For the text-containing cell, return its midpoint in (X, Y) coordinate format. 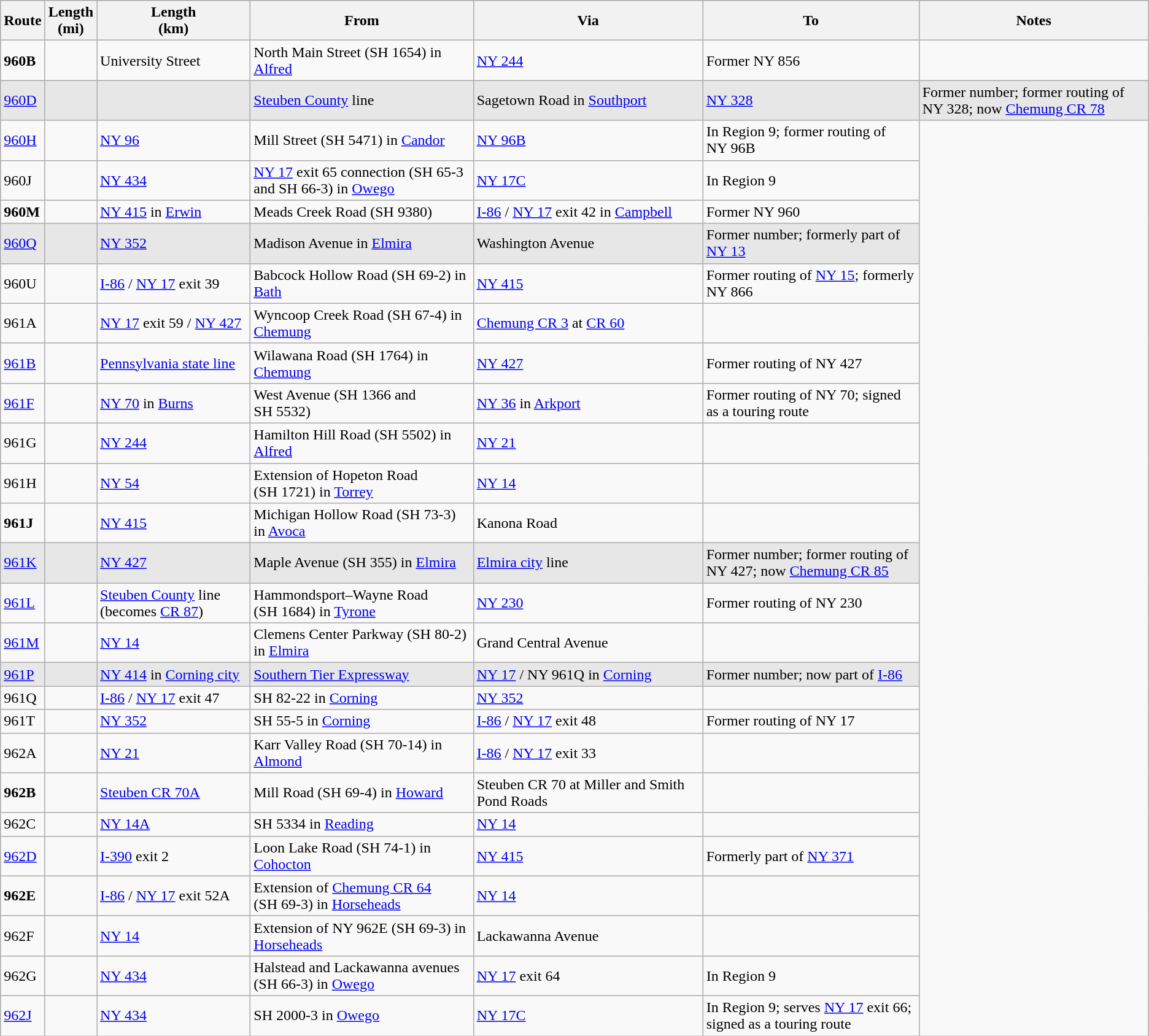
961G (23, 443)
I-86 / NY 17 exit 39 (174, 284)
Via (588, 21)
NY 70 in Burns (174, 403)
Mill Road (SH 69-4) in Howard (362, 793)
962C (23, 824)
NY 96 (174, 140)
960M (23, 212)
Grand Central Avenue (588, 643)
Former NY 856 (811, 60)
Steuben County line (becomes CR 87) (174, 603)
In Region 9; former routing of NY 96B (811, 140)
960J (23, 180)
Former number; now part of I-86 (811, 675)
NY 17 / NY 961Q in Corning (588, 675)
NY 230 (588, 603)
Route (23, 21)
962J (23, 1015)
961H (23, 482)
SH 2000-3 in Owego (362, 1015)
960Q (23, 243)
Former routing of NY 427 (811, 363)
Former number; formerly part of NY 13 (811, 243)
Chemung CR 3 at CR 60 (588, 323)
961A (23, 323)
West Avenue (SH 1366 and SH 5532) (362, 403)
Former NY 960 (811, 212)
Halstead and Lackawanna avenues (SH 66-3) in Owego (362, 976)
I-86 / NY 17 exit 48 (588, 721)
Length(km) (174, 21)
SH 82-22 in Corning (362, 698)
SH 55-5 in Corning (362, 721)
Pennsylvania state line (174, 363)
Length(mi) (71, 21)
Former number; former routing of NY 328; now Chemung CR 78 (1034, 101)
Notes (1034, 21)
Former routing of NY 15; formerly NY 866 (811, 284)
Steuben CR 70 at Miller and Smith Pond Roads (588, 793)
961T (23, 721)
Sagetown Road in Southport (588, 101)
Washington Avenue (588, 243)
In Region 9; serves NY 17 exit 66; signed as a touring route (811, 1015)
Kanona Road (588, 523)
Karr Valley Road (SH 70-14) in Almond (362, 752)
NY 328 (811, 101)
Former routing of NY 17 (811, 721)
To (811, 21)
961K (23, 563)
961P (23, 675)
I-86 / NY 17 exit 42 in Campbell (588, 212)
962A (23, 752)
NY 17 exit 65 connection (SH 65-3 and SH 66-3) in Owego (362, 180)
NY 96B (588, 140)
Former number; former routing of NY 427; now Chemung CR 85 (811, 563)
NY 415 in Erwin (174, 212)
960H (23, 140)
Extension of Hopeton Road (SH 1721) in Torrey (362, 482)
I-86 / NY 17 exit 33 (588, 752)
From (362, 21)
Lackawanna Avenue (588, 935)
Former routing of NY 70; signed as a touring route (811, 403)
960U (23, 284)
NY 414 in Corning city (174, 675)
961B (23, 363)
962B (23, 793)
Loon Lake Road (SH 74-1) in Cohocton (362, 856)
SH 5334 in Reading (362, 824)
NY 17 exit 59 / NY 427 (174, 323)
Extension of NY 962E (SH 69-3) in Horseheads (362, 935)
962E (23, 896)
NY 14A (174, 824)
Steuben CR 70A (174, 793)
Michigan Hollow Road (SH 73-3) in Avoca (362, 523)
Former routing of NY 230 (811, 603)
NY 17 exit 64 (588, 976)
Meads Creek Road (SH 9380) (362, 212)
Steuben County line (362, 101)
961M (23, 643)
Babcock Hollow Road (SH 69-2) in Bath (362, 284)
961J (23, 523)
Hamilton Hill Road (SH 5502) in Alfred (362, 443)
Extension of Chemung CR 64 (SH 69-3) in Horseheads (362, 896)
962D (23, 856)
Wyncoop Creek Road (SH 67-4) in Chemung (362, 323)
Maple Avenue (SH 355) in Elmira (362, 563)
Hammondsport–Wayne Road (SH 1684) in Tyrone (362, 603)
University Street (174, 60)
961Q (23, 698)
Wilawana Road (SH 1764) in Chemung (362, 363)
Elmira city line (588, 563)
North Main Street (SH 1654) in Alfred (362, 60)
961F (23, 403)
NY 36 in Arkport (588, 403)
962F (23, 935)
NY 54 (174, 482)
I-390 exit 2 (174, 856)
Clemens Center Parkway (SH 80-2) in Elmira (362, 643)
Formerly part of NY 371 (811, 856)
960B (23, 60)
I-86 / NY 17 exit 52A (174, 896)
Southern Tier Expressway (362, 675)
960D (23, 101)
I-86 / NY 17 exit 47 (174, 698)
Madison Avenue in Elmira (362, 243)
962G (23, 976)
961L (23, 603)
Mill Street (SH 5471) in Candor (362, 140)
